Search for the cell housing the specified text and yield its [x, y] center coordinate. 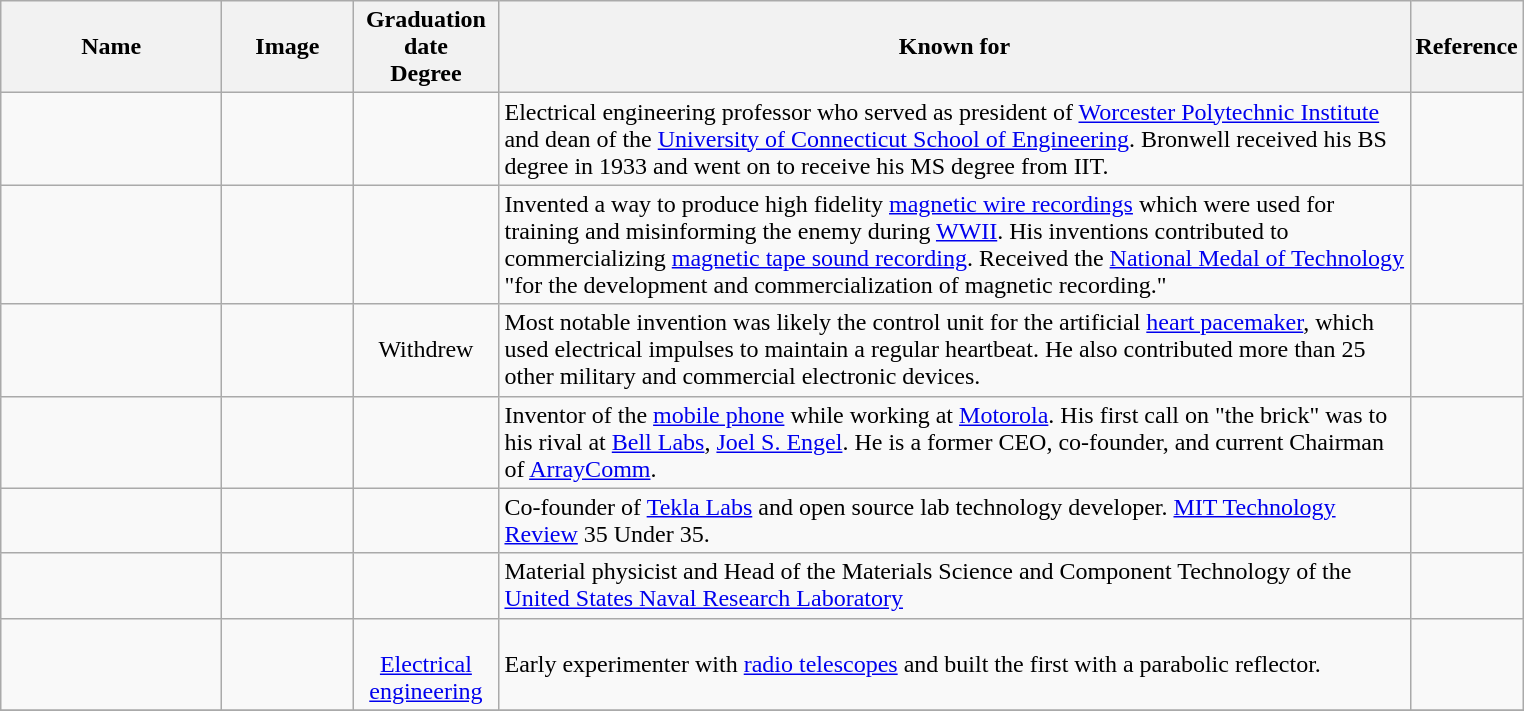
Reference [1466, 47]
Material physicist and Head of the Materials Science and Component Technology of the United States Naval Research Laboratory [954, 586]
Name [112, 47]
Graduation dateDegree [426, 47]
Withdrew [426, 350]
Known for [954, 47]
Co-founder of Tekla Labs and open source lab technology developer. MIT Technology Review 35 Under 35. [954, 520]
Image [288, 47]
Early experimenter with radio telescopes and built the first with a parabolic reflector. [954, 664]
Electrical engineering [426, 664]
